Locate the cell with the specified text and output its (x, y) center coordinate. 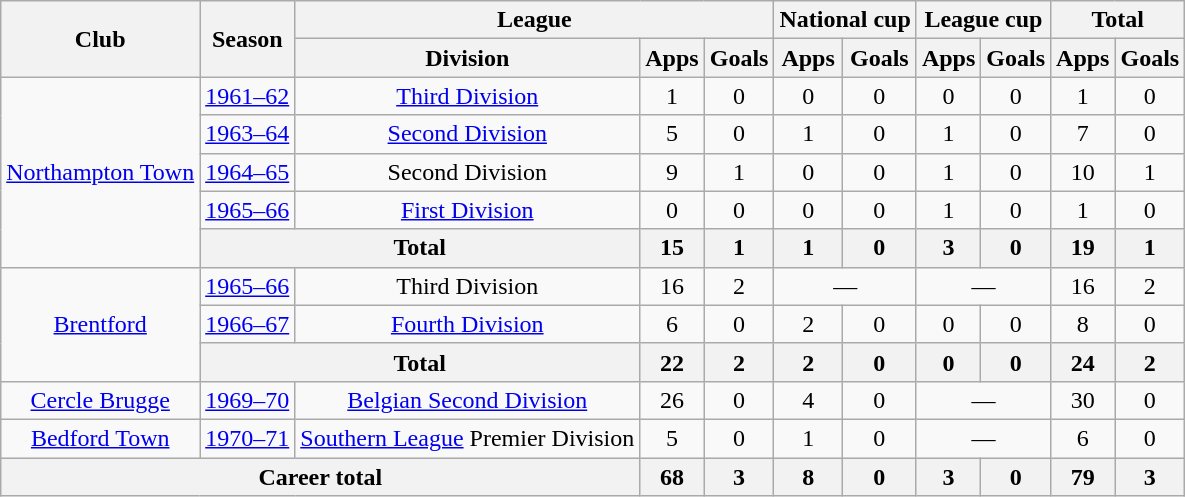
1963–64 (248, 134)
League cup (983, 20)
League (534, 20)
30 (1083, 400)
Cercle Brugge (100, 400)
26 (672, 400)
1964–65 (248, 172)
1970–71 (248, 438)
1966–67 (248, 324)
1961–62 (248, 96)
19 (1083, 248)
Career total (320, 477)
1969–70 (248, 400)
Division (468, 58)
Fourth Division (468, 324)
Club (100, 39)
Northampton Town (100, 172)
24 (1083, 362)
22 (672, 362)
Season (248, 39)
79 (1083, 477)
Bedford Town (100, 438)
68 (672, 477)
10 (1083, 172)
15 (672, 248)
National cup (845, 20)
7 (1083, 134)
4 (808, 400)
Brentford (100, 324)
9 (672, 172)
Belgian Second Division (468, 400)
First Division (468, 210)
Southern League Premier Division (468, 438)
